Capture the cell that displays the provided text and extract its (X, Y) central coordinate. 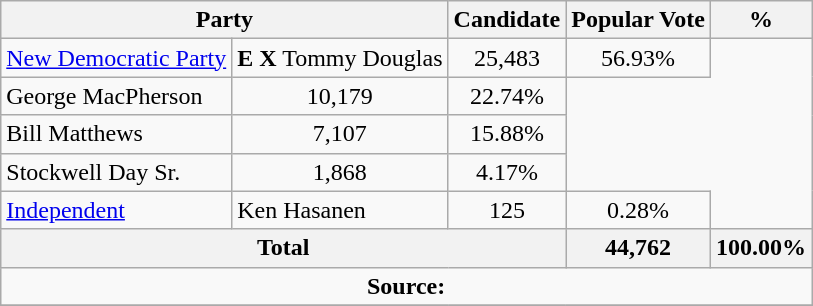
22.74% (507, 96)
1,868 (340, 172)
George MacPherson (116, 96)
Source: (406, 286)
100.00% (760, 248)
Party (224, 20)
0.28% (638, 210)
44,762 (638, 248)
4.17% (507, 172)
Ken Hasanen (340, 210)
125 (507, 210)
% (760, 20)
25,483 (507, 58)
10,179 (340, 96)
56.93% (638, 58)
Total (284, 248)
New Democratic Party (116, 58)
Candidate (507, 20)
Bill Matthews (116, 134)
Popular Vote (638, 20)
15.88% (507, 134)
7,107 (340, 134)
Stockwell Day Sr. (116, 172)
E X Tommy Douglas (340, 58)
Independent (116, 210)
